Locate the cell with the specified text and output its (x, y) center coordinate. 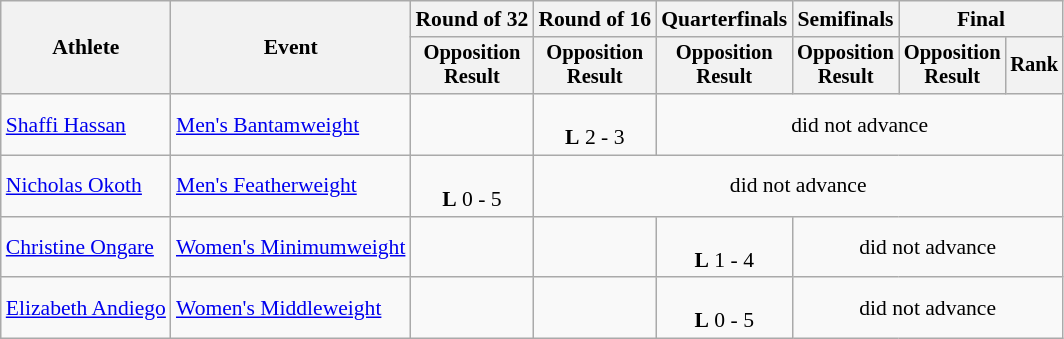
Elizabeth Andiego (86, 308)
Final (981, 19)
Women's Minimumweight (291, 248)
Event (291, 48)
L 1 - 4 (724, 248)
Round of 32 (472, 19)
Nicholas Okoth (86, 186)
Athlete (86, 48)
L 2 - 3 (594, 124)
Semifinals (846, 19)
Quarterfinals (724, 19)
Men's Featherweight (291, 186)
Men's Bantamweight (291, 124)
Round of 16 (594, 19)
Shaffi Hassan (86, 124)
Christine Ongare (86, 248)
Women's Middleweight (291, 308)
Rank (1034, 66)
